Search for the cell housing the specified text and yield its (x, y) center coordinate. 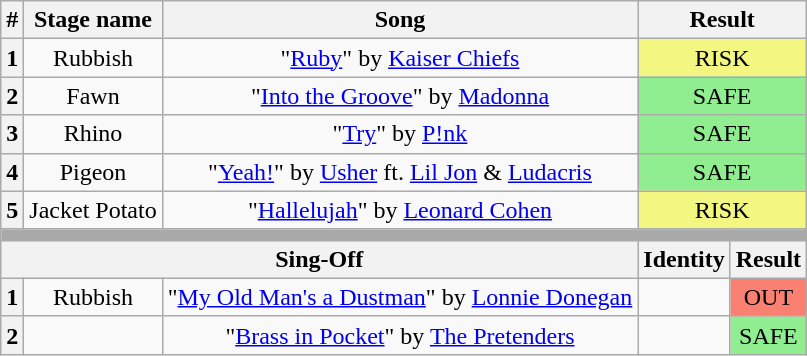
3 (12, 134)
Rhino (93, 134)
Song (400, 20)
"My Old Man's a Dustman" by Lonnie Donegan (400, 297)
# (12, 20)
"Hallelujah" by Leonard Cohen (400, 210)
Pigeon (93, 172)
"Try" by P!nk (400, 134)
Stage name (93, 20)
Sing-Off (320, 259)
4 (12, 172)
"Into the Groove" by Madonna (400, 96)
"Yeah!" by Usher ft. Lil Jon & Ludacris (400, 172)
Identity (684, 259)
5 (12, 210)
OUT (768, 297)
Jacket Potato (93, 210)
"Brass in Pocket" by The Pretenders (400, 335)
Fawn (93, 96)
"Ruby" by Kaiser Chiefs (400, 58)
